Extract the [x, y] coordinate from the center of the cell holding the provided text.  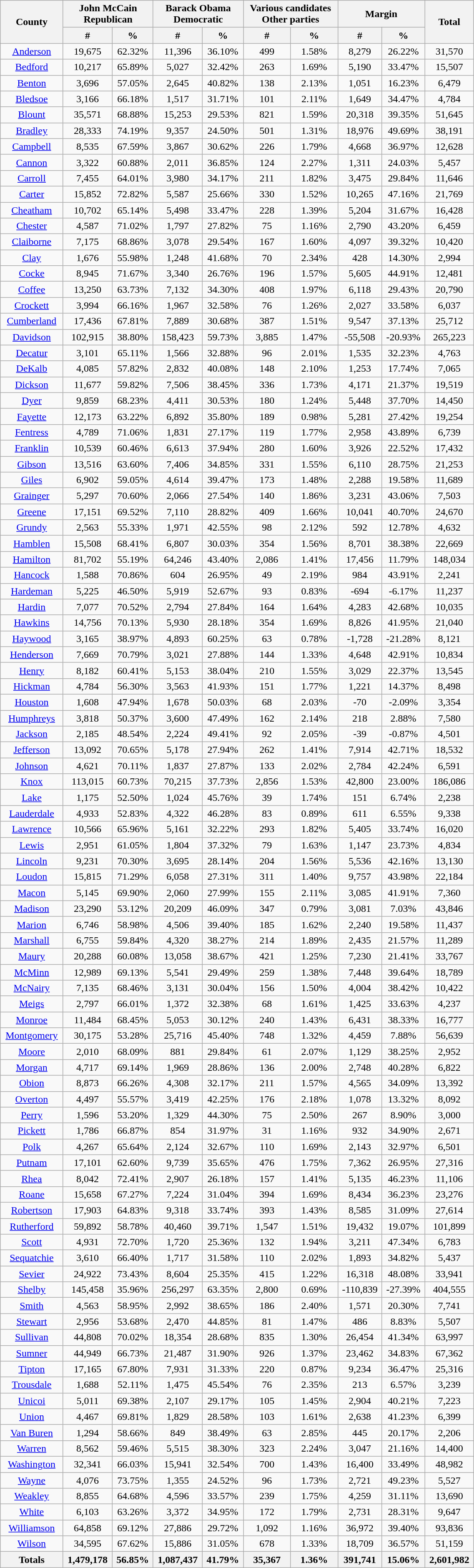
70.79% [133, 654]
Lewis [32, 845]
Claiborne [32, 242]
Hardin [32, 607]
3,322 [88, 162]
20,318 [360, 115]
1,969 [178, 1067]
68.41% [133, 544]
11,396 [178, 51]
34.95% [223, 1512]
Franklin [32, 448]
71.67% [133, 274]
45.40% [223, 1036]
7,065 [449, 369]
23,276 [449, 1194]
63.60% [133, 464]
2,784 [360, 766]
2.13% [314, 83]
849 [178, 1432]
926 [267, 1353]
2,800 [267, 1290]
5,204 [360, 210]
267 [360, 1115]
4,467 [88, 1417]
22.52% [404, 448]
29.49% [223, 972]
27.17% [223, 432]
5,437 [449, 1258]
3,885 [267, 337]
1.45% [314, 1401]
52.11% [133, 1385]
56.85% [133, 1560]
Lake [32, 798]
218 [360, 718]
Grundy [32, 528]
23,462 [360, 1353]
8,585 [360, 1210]
36.23% [404, 1194]
37.70% [404, 400]
14,450 [449, 400]
24.03% [404, 162]
3,610 [88, 1258]
1,078 [360, 1099]
4,717 [88, 1067]
67.27% [133, 1194]
501 [267, 131]
68.45% [133, 1020]
3,340 [178, 274]
1,967 [178, 305]
4,587 [88, 226]
158,423 [178, 337]
6,892 [178, 416]
8,604 [178, 1274]
11,437 [449, 924]
4,834 [449, 845]
189 [267, 416]
13,392 [449, 1083]
748 [267, 1036]
3,419 [178, 1099]
Roane [32, 1194]
4,565 [360, 1083]
25,716 [178, 1036]
Polk [32, 1147]
11,646 [449, 178]
7,360 [449, 893]
156 [267, 988]
64,858 [88, 1528]
Jefferson [32, 750]
59.84% [133, 940]
6,501 [449, 1147]
31.11% [404, 1496]
2.10% [314, 369]
14.30% [404, 258]
Hickman [32, 686]
27.54% [223, 496]
28.75% [404, 464]
7.03% [404, 909]
Sumner [32, 1353]
102,915 [88, 337]
Hancock [32, 575]
35.96% [133, 1290]
Anderson [32, 51]
1,893 [360, 1258]
1,547 [267, 1226]
2,671 [449, 1131]
Campbell [32, 146]
McNairy [32, 988]
13,516 [88, 464]
32,341 [88, 1464]
16,020 [449, 829]
70.02% [133, 1337]
64.68% [133, 1496]
239 [267, 1496]
155 [267, 893]
39.47% [223, 480]
2.07% [314, 1052]
3,372 [178, 1512]
37.94% [223, 448]
6,807 [178, 544]
27.82% [223, 226]
8,182 [88, 670]
196 [267, 274]
15,886 [178, 1544]
Total [449, 22]
66.03% [133, 1464]
2,563 [88, 528]
1.30% [314, 1337]
5,457 [449, 162]
68.46% [133, 988]
70.13% [133, 623]
36.10% [223, 51]
32.38% [223, 1004]
Houston [32, 702]
2,721 [360, 1480]
1.25% [314, 956]
67,362 [449, 1353]
1,829 [178, 1417]
19,254 [449, 416]
1.48% [314, 480]
-70 [360, 702]
32.22% [223, 829]
47.94% [133, 702]
60.25% [223, 639]
-55,508 [360, 337]
17,903 [88, 1210]
Chester [32, 226]
226 [267, 146]
2,794 [178, 607]
Maury [32, 956]
835 [267, 1337]
9,357 [178, 131]
68.88% [133, 115]
2,748 [360, 1067]
2,435 [360, 940]
1.26% [314, 305]
7,914 [360, 750]
7,230 [360, 956]
Macon [32, 893]
13,092 [88, 750]
51,645 [449, 115]
12,628 [449, 146]
8,701 [360, 544]
5,297 [88, 496]
70.30% [133, 861]
48.08% [404, 1274]
391,741 [360, 1560]
1.39% [314, 210]
124 [267, 162]
26.76% [223, 274]
-21.28% [404, 639]
16,400 [360, 1464]
Morgan [32, 1067]
486 [360, 1321]
10,422 [449, 988]
62.60% [133, 1163]
63,997 [449, 1337]
256,297 [178, 1290]
58.95% [133, 1306]
Williamson [32, 1528]
46.28% [223, 813]
11,689 [449, 480]
37.13% [404, 321]
1,676 [88, 258]
40.21% [404, 1401]
240 [267, 1020]
105 [267, 1401]
20,288 [88, 956]
50.37% [133, 718]
27,316 [449, 1163]
24,670 [449, 512]
Humphreys [32, 718]
93 [267, 591]
40,460 [178, 1226]
14,756 [88, 623]
36.85% [223, 162]
8.90% [404, 1115]
38.38% [404, 544]
52.50% [133, 798]
63.73% [133, 289]
67.81% [133, 321]
-0.87% [404, 734]
21.16% [404, 1448]
Cocke [32, 274]
18,354 [178, 1337]
445 [360, 1432]
66.18% [133, 99]
13,690 [449, 1496]
6,755 [88, 940]
41.34% [404, 1337]
37.73% [223, 782]
4,497 [88, 1099]
71.02% [133, 226]
1,688 [88, 1385]
Sequatchie [32, 1258]
63.22% [133, 416]
67.62% [133, 1544]
4,614 [178, 480]
Crockett [32, 305]
6,058 [178, 877]
60.08% [133, 956]
148 [267, 369]
6,739 [449, 432]
5,153 [178, 670]
4,596 [178, 1496]
65.14% [133, 210]
68.23% [133, 400]
5,605 [360, 274]
323 [267, 1448]
66.73% [133, 1353]
19,519 [449, 385]
Knox [32, 782]
3,239 [449, 1385]
428 [360, 258]
1,571 [360, 1306]
38.33% [404, 1020]
5,515 [178, 1448]
Loudon [32, 877]
5,225 [88, 591]
1,129 [360, 1052]
John McCainRepublican [108, 14]
259 [267, 972]
1,092 [267, 1528]
421 [267, 956]
64,246 [178, 559]
59.46% [133, 1448]
2,066 [178, 496]
Cannon [32, 162]
30.53% [223, 400]
214 [267, 940]
409 [267, 512]
15,507 [449, 67]
Sevier [32, 1274]
70.11% [133, 766]
17,456 [360, 559]
7,077 [88, 607]
3,165 [88, 639]
1,294 [88, 1432]
47.34% [404, 1242]
180 [267, 400]
103 [267, 1417]
56.30% [133, 686]
33.49% [404, 1464]
Trousdale [32, 1385]
1,425 [360, 1004]
38.27% [223, 940]
162 [267, 718]
7,135 [88, 988]
4,933 [88, 813]
33,767 [449, 956]
932 [360, 1131]
1,797 [178, 226]
14,400 [449, 1448]
43.89% [404, 432]
31.71% [223, 99]
2.14% [314, 718]
71.06% [133, 432]
8,945 [88, 274]
1.53% [314, 782]
11,677 [88, 385]
13,058 [178, 956]
Dyer [32, 400]
31.09% [404, 1210]
66.01% [133, 1004]
29.17% [223, 1401]
4,931 [88, 1242]
31.04% [223, 1194]
31.05% [223, 1544]
44.85% [223, 1321]
3,211 [360, 1242]
6.74% [404, 798]
34.17% [223, 178]
2,185 [88, 734]
9,859 [88, 400]
Decatur [32, 353]
4,259 [360, 1496]
8,042 [88, 1178]
40.82% [223, 83]
28.68% [223, 1337]
10,566 [88, 829]
2,904 [360, 1401]
136 [267, 1067]
4,320 [178, 940]
23,290 [88, 909]
1,024 [178, 798]
31,570 [449, 51]
10,420 [449, 242]
415 [267, 1274]
15,253 [178, 115]
7,132 [178, 289]
1,971 [178, 528]
2,143 [360, 1147]
213 [360, 1385]
265,223 [449, 337]
27.94% [223, 750]
22.37% [404, 670]
4,411 [178, 400]
Hamblen [32, 544]
1,596 [88, 1115]
47.49% [223, 718]
1,355 [178, 1480]
611 [360, 813]
68.09% [133, 1052]
Gibson [32, 464]
7,503 [449, 496]
21,253 [449, 464]
Meigs [32, 1004]
Bradley [32, 131]
44,949 [88, 1353]
25.35% [223, 1274]
11,237 [449, 591]
31 [267, 1131]
Washington [32, 1464]
72.82% [133, 194]
-6.17% [404, 591]
13,545 [449, 670]
66.26% [133, 1083]
Van Buren [32, 1432]
81 [267, 1321]
331 [267, 464]
5,919 [178, 591]
-39 [360, 734]
2,994 [449, 258]
43,846 [449, 909]
3,994 [88, 305]
8.83% [404, 1321]
1,248 [178, 258]
32.42% [223, 67]
2.18% [314, 1099]
59.05% [133, 480]
28.31% [404, 1512]
2.34% [314, 258]
1.36% [314, 1560]
19.07% [404, 1226]
4,283 [360, 607]
69.14% [133, 1067]
34.90% [404, 1131]
60.41% [133, 670]
46.23% [404, 1178]
49 [267, 575]
29.54% [223, 242]
38.67% [223, 956]
20,790 [449, 289]
4,501 [449, 734]
41.91% [404, 893]
Totals [32, 1560]
10,265 [360, 194]
3,081 [360, 909]
20.17% [404, 1432]
37.32% [223, 845]
-110,839 [360, 1290]
Madison [32, 909]
6,746 [88, 924]
32.97% [404, 1147]
42.68% [404, 607]
2,638 [360, 1417]
32.17% [223, 1083]
19,675 [88, 51]
347 [267, 909]
38.80% [133, 337]
39.71% [223, 1226]
15,941 [178, 1464]
2,601,982 [449, 1560]
35.80% [223, 416]
6,103 [88, 1512]
56,639 [449, 1036]
42.16% [404, 861]
10,041 [360, 512]
263 [267, 67]
4,308 [178, 1083]
15.06% [404, 1560]
49.23% [404, 1480]
Coffee [32, 289]
1,804 [178, 845]
6,479 [449, 83]
21,040 [449, 623]
1.64% [314, 607]
5,281 [360, 416]
10,217 [88, 67]
4,563 [88, 1306]
5,027 [178, 67]
15,658 [88, 1194]
1,786 [88, 1131]
1.74% [314, 798]
Lawrence [32, 829]
2,241 [449, 575]
Lincoln [32, 861]
52.67% [223, 591]
Various candidatesOther parties [291, 14]
1.40% [314, 877]
64.83% [133, 1210]
63.35% [223, 1290]
2,907 [178, 1178]
311 [267, 877]
Hawkins [32, 623]
Giles [32, 480]
157 [267, 1178]
1.31% [314, 131]
Bledsoe [32, 99]
17,436 [88, 321]
66.40% [133, 1258]
330 [267, 194]
-20.93% [404, 337]
4,076 [88, 1480]
8,855 [88, 1496]
38.04% [223, 670]
70.65% [133, 750]
1,479,178 [88, 1560]
43.40% [223, 559]
1.97% [314, 289]
31.58% [223, 1258]
52.83% [133, 813]
26.22% [404, 51]
43.98% [404, 877]
17.74% [404, 369]
30.12% [223, 1020]
113,015 [88, 782]
38.49% [223, 1432]
69.38% [133, 1401]
5,405 [360, 829]
6,822 [449, 1067]
10,702 [88, 210]
11.79% [404, 559]
2.85% [314, 1432]
39 [267, 798]
3,926 [360, 448]
7,455 [88, 178]
32.54% [223, 1464]
1.59% [314, 115]
Johnson [32, 766]
Warren [32, 1448]
10,834 [449, 654]
5,135 [360, 1178]
50.03% [223, 702]
67.59% [133, 146]
1.37% [314, 1353]
Smith [32, 1306]
67.80% [133, 1369]
Hamilton [32, 559]
55.33% [133, 528]
41.93% [223, 686]
7,580 [449, 718]
408 [267, 289]
2.01% [314, 353]
83 [267, 813]
34.09% [404, 1083]
53.28% [133, 1036]
39.64% [404, 972]
2.50% [314, 1115]
32.23% [404, 353]
5,190 [360, 67]
34,595 [88, 1544]
81,702 [88, 559]
Unicoi [32, 1401]
30,175 [88, 1036]
19,432 [360, 1226]
2,107 [178, 1401]
1,649 [360, 99]
2,731 [360, 1512]
1,588 [88, 575]
394 [267, 1194]
69.90% [133, 893]
8,535 [88, 146]
53.68% [133, 1321]
6,037 [449, 305]
2,856 [267, 782]
55.57% [133, 1099]
17,151 [88, 512]
17,165 [88, 1369]
5,161 [178, 829]
48,982 [449, 1464]
15,852 [88, 194]
57.82% [133, 369]
7,889 [178, 321]
4,267 [88, 1147]
35.65% [223, 1163]
32.67% [223, 1147]
35,571 [88, 115]
21.37% [404, 385]
59.73% [223, 337]
49.69% [404, 131]
49.41% [223, 734]
35,367 [267, 1560]
48.54% [133, 734]
Cumberland [32, 321]
7,669 [88, 654]
0.98% [314, 416]
2,832 [178, 369]
30.03% [223, 544]
25.36% [223, 1242]
1,253 [360, 369]
Tipton [32, 1369]
186,086 [449, 782]
34.30% [223, 289]
32.88% [223, 353]
4,097 [360, 242]
46.09% [223, 909]
3,021 [178, 654]
42.71% [404, 750]
60.46% [133, 448]
7,175 [88, 242]
McMinn [32, 972]
4,668 [360, 146]
69.12% [133, 1528]
3,131 [178, 988]
Margin [381, 14]
15,815 [88, 877]
65.96% [133, 829]
59.82% [133, 385]
1.38% [314, 972]
38.30% [223, 1448]
9,234 [360, 1369]
58.98% [133, 924]
40.08% [223, 369]
1,566 [178, 353]
12,173 [88, 416]
Henderson [32, 654]
68.86% [133, 242]
3,085 [360, 893]
Stewart [32, 1321]
41.68% [223, 258]
148,034 [449, 559]
10,539 [88, 448]
9,231 [88, 861]
40.70% [404, 512]
Montgomery [32, 1036]
42.55% [223, 528]
5,536 [360, 861]
62.32% [133, 51]
2,951 [88, 845]
21.57% [404, 940]
4,322 [178, 813]
17,101 [88, 1163]
2.40% [314, 1306]
41.23% [404, 1417]
8,092 [449, 1099]
28.14% [223, 861]
34.85% [223, 464]
38.65% [223, 1306]
31.67% [404, 210]
46.50% [133, 591]
34.47% [404, 99]
Hardeman [32, 591]
38.97% [133, 639]
2,224 [178, 734]
1,175 [88, 798]
27.87% [223, 766]
1,535 [360, 353]
3,867 [178, 146]
2.19% [314, 575]
4,085 [88, 369]
27.31% [223, 877]
2,992 [178, 1306]
164 [267, 607]
Fentress [32, 432]
167 [267, 242]
Obion [32, 1083]
1.52% [314, 194]
7,224 [178, 1194]
2,060 [178, 893]
45.54% [223, 1385]
140 [267, 496]
65.89% [133, 67]
228 [267, 210]
10,035 [449, 607]
34.83% [404, 1353]
33.58% [404, 305]
9,757 [360, 877]
3,047 [360, 1448]
Perry [32, 1115]
2,958 [360, 432]
2,797 [88, 1004]
-1,728 [360, 639]
1.22% [314, 1274]
72.70% [133, 1242]
476 [267, 1163]
3,101 [88, 353]
31.97% [223, 1131]
1,475 [178, 1385]
1,087,437 [178, 1560]
0.79% [314, 909]
County [32, 22]
Moore [32, 1052]
2.05% [314, 734]
27.88% [223, 654]
28.86% [223, 1067]
1,837 [178, 766]
2,952 [449, 1052]
Scott [32, 1242]
-2.09% [404, 702]
12.78% [404, 528]
42.25% [223, 1099]
262 [267, 750]
79 [267, 845]
119 [267, 432]
Barack ObamaDemocratic [198, 14]
2,027 [360, 305]
16,428 [449, 210]
1.50% [314, 988]
9,338 [449, 813]
20,209 [178, 909]
5,507 [449, 1321]
66.16% [133, 305]
44.91% [404, 274]
16,318 [360, 1274]
4,171 [360, 385]
53.12% [133, 909]
101,899 [449, 1226]
74.19% [133, 131]
6,110 [360, 464]
3,354 [449, 702]
4,621 [88, 766]
Sullivan [32, 1337]
Bedford [32, 67]
1,311 [360, 162]
60.73% [133, 782]
387 [267, 321]
4,789 [88, 432]
2.03% [314, 702]
28.18% [223, 623]
Benton [32, 83]
18,709 [360, 1544]
5,527 [449, 1480]
73.75% [133, 1480]
45.76% [223, 798]
33,941 [449, 1274]
293 [267, 829]
71.29% [133, 877]
1.24% [314, 400]
Jackson [32, 734]
1,720 [178, 1242]
404,555 [449, 1290]
1,717 [178, 1258]
0.78% [314, 639]
Monroe [32, 1020]
138 [267, 83]
4,632 [449, 528]
2.12% [314, 528]
55.98% [133, 258]
3,166 [88, 99]
1.62% [314, 924]
9,647 [449, 1512]
0.69% [314, 1290]
854 [178, 1131]
38.45% [223, 385]
40.28% [404, 1067]
7,448 [360, 972]
Haywood [32, 639]
6,459 [449, 226]
70 [267, 258]
42.24% [404, 766]
1.86% [314, 496]
2,288 [360, 480]
821 [267, 115]
133 [267, 766]
36.47% [404, 1369]
60.88% [133, 162]
499 [267, 51]
12,481 [449, 274]
21.41% [404, 956]
1,831 [178, 432]
Carroll [32, 178]
1,221 [360, 686]
Weakley [32, 1496]
1.94% [314, 1242]
2,240 [360, 924]
17,432 [449, 448]
9,318 [178, 1210]
38.42% [404, 988]
36,972 [360, 1528]
6.55% [404, 813]
Union [32, 1417]
1.63% [314, 845]
6,118 [360, 289]
5,145 [88, 893]
28.82% [223, 512]
29.43% [404, 289]
2,645 [178, 83]
98 [267, 528]
23.73% [404, 845]
Putnam [32, 1163]
61 [267, 1052]
678 [267, 1544]
16,777 [449, 1020]
173 [267, 480]
700 [267, 1464]
3,029 [360, 670]
6,613 [178, 448]
Davidson [32, 337]
Robertson [32, 1210]
7,223 [449, 1401]
5,498 [178, 210]
1,147 [360, 845]
23.00% [404, 782]
176 [267, 1099]
6.57% [404, 1385]
Lauderdale [32, 813]
6,431 [360, 1020]
73.43% [133, 1274]
51,159 [449, 1544]
4,237 [449, 1004]
42,800 [360, 782]
145,458 [88, 1290]
7.88% [404, 1036]
13,130 [449, 861]
92 [267, 734]
3,475 [360, 178]
33.63% [404, 1004]
43.91% [404, 575]
24,922 [88, 1274]
27,614 [449, 1210]
8,434 [360, 1194]
25.66% [223, 194]
6,783 [449, 1242]
8,279 [360, 51]
Rutherford [32, 1226]
26.18% [223, 1178]
3,818 [88, 718]
7,362 [360, 1163]
8,826 [360, 623]
4,459 [360, 1036]
14.37% [404, 686]
21,769 [449, 194]
1,051 [360, 83]
185 [267, 924]
3,980 [178, 178]
63.26% [133, 1512]
13.32% [404, 1099]
29.53% [223, 115]
57.05% [133, 83]
Overton [32, 1099]
64.01% [133, 178]
Blount [32, 115]
2,206 [449, 1432]
34.82% [404, 1258]
172 [267, 1512]
1.32% [314, 1036]
4,648 [360, 654]
1,372 [178, 1004]
9,547 [360, 321]
15,508 [88, 544]
White [32, 1512]
31.33% [223, 1369]
26,454 [360, 1337]
1.66% [314, 512]
0.83% [314, 591]
18,532 [449, 750]
36.97% [404, 146]
8,562 [88, 1448]
27,886 [178, 1528]
69.13% [133, 972]
393 [267, 1210]
2,011 [178, 162]
186 [267, 1306]
-27.39% [404, 1290]
881 [178, 1052]
Dickson [32, 385]
58.78% [133, 1226]
Cheatham [32, 210]
5,053 [178, 1020]
69.81% [133, 1417]
3,563 [178, 686]
30.68% [223, 321]
3,231 [360, 496]
27.42% [404, 416]
8,498 [449, 686]
42.91% [404, 654]
984 [360, 575]
Clay [32, 258]
2.27% [314, 162]
70,215 [178, 782]
24.52% [223, 1480]
Shelby [32, 1290]
21,487 [178, 1353]
8,873 [88, 1083]
7,741 [449, 1306]
61.05% [133, 845]
41.95% [404, 623]
2.88% [404, 718]
20.30% [404, 1306]
592 [360, 528]
38.25% [404, 1052]
27.99% [223, 893]
2.24% [314, 1448]
Carter [32, 194]
2,124 [178, 1147]
3,078 [178, 242]
27.84% [223, 607]
2,790 [360, 226]
22,184 [449, 877]
47.16% [404, 194]
33.57% [223, 1496]
59,892 [88, 1226]
5,541 [178, 972]
53.20% [133, 1115]
31.90% [223, 1353]
4,004 [360, 988]
43.06% [404, 496]
3,695 [178, 861]
18,789 [449, 972]
11,106 [449, 1178]
204 [267, 861]
28,333 [88, 131]
39.32% [404, 242]
55.19% [133, 559]
1.89% [314, 940]
13,250 [88, 289]
93,836 [449, 1528]
Rhea [32, 1178]
66.87% [133, 1131]
7,931 [178, 1369]
70.52% [133, 607]
30.62% [223, 146]
2.00% [314, 1067]
72.41% [133, 1178]
DeKalb [32, 369]
2.35% [314, 1385]
2,086 [267, 559]
210 [267, 670]
3,696 [88, 83]
220 [267, 1369]
6,399 [449, 1417]
3,600 [178, 718]
5,448 [360, 400]
0.87% [314, 1369]
28.58% [223, 1417]
144 [267, 654]
4,763 [449, 353]
22,669 [449, 544]
1,517 [178, 99]
18,976 [360, 131]
39.35% [404, 115]
7,406 [178, 464]
Henry [32, 670]
3,000 [449, 1115]
Greene [32, 512]
1,678 [178, 702]
1,329 [178, 1115]
11,289 [449, 940]
2,470 [178, 1321]
5,011 [88, 1401]
43.20% [404, 226]
41.79% [223, 1560]
Pickett [32, 1131]
69.52% [133, 512]
Fayette [32, 416]
32.58% [223, 305]
4,506 [178, 924]
Marshall [32, 940]
7,110 [178, 512]
65.11% [133, 353]
2,956 [88, 1321]
132 [267, 1242]
25,316 [449, 1369]
6,902 [88, 480]
36.57% [404, 1544]
280 [267, 448]
4,893 [178, 639]
65.64% [133, 1147]
101 [267, 99]
24.50% [223, 131]
12,989 [88, 972]
Marion [32, 924]
336 [267, 385]
1.58% [314, 51]
16.23% [404, 83]
1,608 [88, 702]
9,739 [178, 1163]
6,591 [449, 766]
38,191 [449, 131]
7,506 [178, 385]
604 [178, 575]
29.72% [223, 1528]
0.89% [314, 813]
58.66% [133, 1432]
5,587 [178, 194]
Wilson [32, 1544]
70.86% [133, 575]
30.04% [223, 988]
11,484 [88, 1020]
8,121 [449, 639]
5,930 [178, 623]
44.30% [223, 1115]
25,712 [449, 321]
44,808 [88, 1337]
2,010 [88, 1052]
2,238 [449, 798]
-694 [360, 591]
Grainger [32, 496]
70.60% [133, 496]
5,178 [178, 750]
Wayne [32, 1480]
